Return the (X, Y) coordinate for the center point of the cell that contains the specified text.  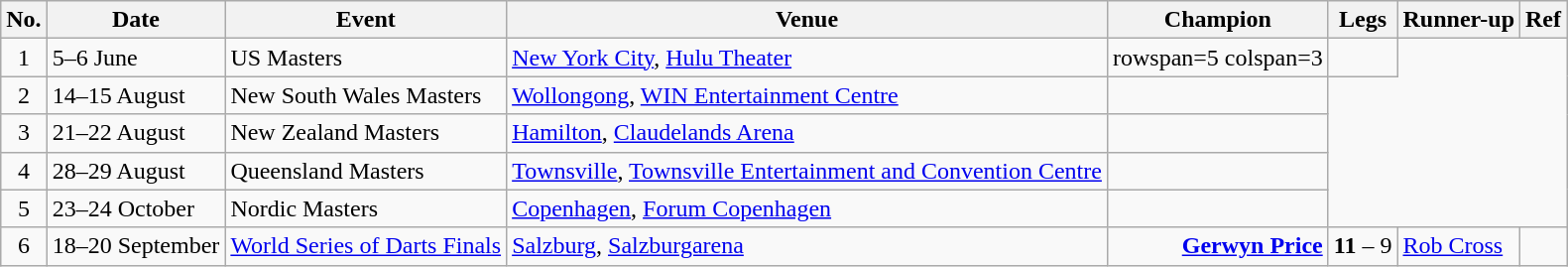
1 (24, 58)
5–6 June (136, 58)
6 (24, 246)
28–29 August (136, 171)
No. (24, 20)
Champion (1218, 20)
11 – 9 (1363, 246)
World Series of Darts Finals (366, 246)
Copenhagen, Forum Copenhagen (807, 208)
Hamilton, Claudelands Arena (807, 133)
New Zealand Masters (366, 133)
Townsville, Townsville Entertainment and Convention Centre (807, 171)
New South Wales Masters (366, 95)
4 (24, 171)
21–22 August (136, 133)
14–15 August (136, 95)
18–20 September (136, 246)
23–24 October (136, 208)
Venue (807, 20)
Gerwyn Price (1218, 246)
Event (366, 20)
5 (24, 208)
2 (24, 95)
Nordic Masters (366, 208)
Rob Cross (1459, 246)
Runner-up (1459, 20)
rowspan=5 colspan=3 (1218, 58)
New York City, Hulu Theater (807, 58)
Salzburg, Salzburgarena (807, 246)
Ref (1543, 20)
Queensland Masters (366, 171)
US Masters (366, 58)
Legs (1363, 20)
3 (24, 133)
Date (136, 20)
Wollongong, WIN Entertainment Centre (807, 95)
